Scan for the cell matching the given text and deliver its [X, Y] coordinate at center. 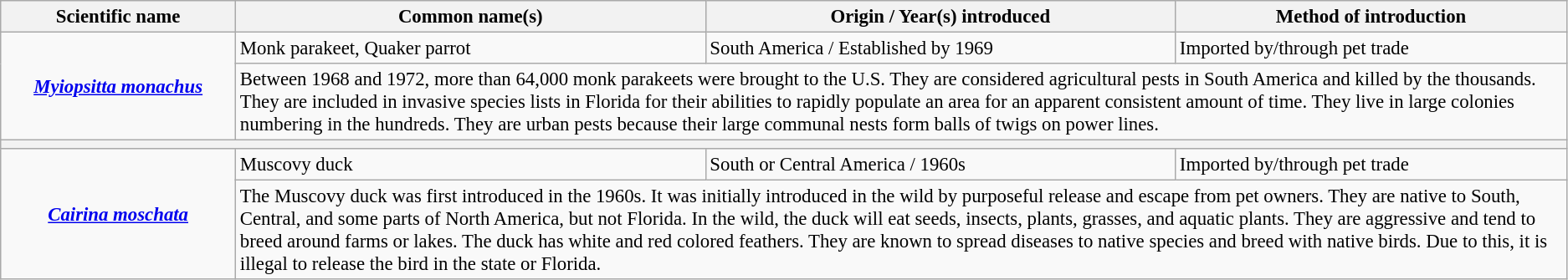
Myiopsitta monachus [119, 87]
Common name(s) [471, 17]
Monk parakeet, Quaker parrot [471, 48]
Origin / Year(s) introduced [940, 17]
Cairina moschata [119, 214]
Scientific name [119, 17]
South America / Established by 1969 [940, 48]
Method of introduction [1371, 17]
South or Central America / 1960s [940, 165]
Muscovy duck [471, 165]
